Determine the (X, Y) coordinate at the center of the cell enclosing the given text.  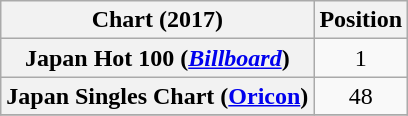
Japan Hot 100 (Billboard) (158, 58)
1 (361, 58)
Position (361, 20)
Chart (2017) (158, 20)
48 (361, 96)
Japan Singles Chart (Oricon) (158, 96)
